Extract the (X, Y) coordinate from the center of the cell holding the provided text.  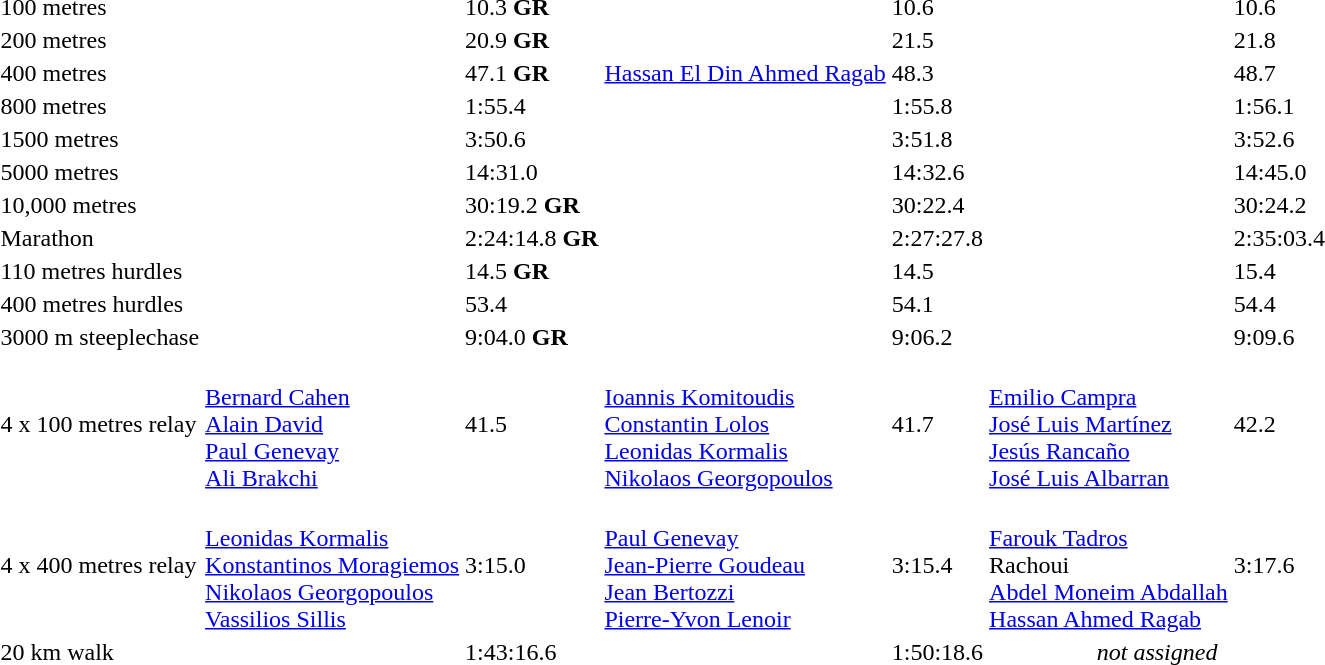
Leonidas KormalisKonstantinos MoragiemosNikolaos GeorgopoulosVassilios Sillis (332, 565)
53.4 (532, 304)
Farouk TadrosRachouiAbdel Moneim AbdallahHassan Ahmed Ragab (1109, 565)
48.3 (937, 73)
Paul GenevayJean-Pierre GoudeauJean BertozziPierre-Yvon Lenoir (745, 565)
Ioannis KomitoudisConstantin LolosLeonidas KormalisNikolaos Georgopoulos (745, 424)
Bernard CahenAlain DavidPaul GenevayAli Brakchi (332, 424)
14:31.0 (532, 172)
41.7 (937, 424)
2:27:27.8 (937, 238)
3:15.0 (532, 565)
30:22.4 (937, 205)
30:19.2 GR (532, 205)
14.5 (937, 271)
54.1 (937, 304)
2:24:14.8 GR (532, 238)
41.5 (532, 424)
21.5 (937, 40)
47.1 GR (532, 73)
1:55.8 (937, 106)
3:50.6 (532, 139)
14.5 GR (532, 271)
3:51.8 (937, 139)
Hassan El Din Ahmed Ragab (745, 73)
1:55.4 (532, 106)
20.9 GR (532, 40)
3:15.4 (937, 565)
14:32.6 (937, 172)
9:04.0 GR (532, 337)
Emilio CampraJosé Luis MartínezJesús RancañoJosé Luis Albarran (1109, 424)
9:06.2 (937, 337)
